Scan for the cell matching the given text and deliver its (X, Y) coordinate at center. 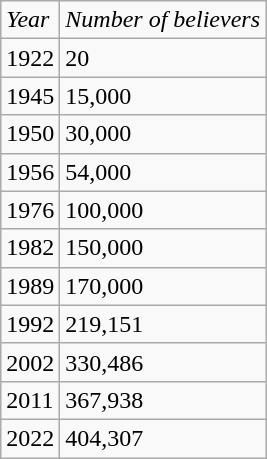
Year (30, 20)
2022 (30, 438)
2002 (30, 362)
1945 (30, 96)
100,000 (163, 210)
1982 (30, 248)
30,000 (163, 134)
20 (163, 58)
1922 (30, 58)
330,486 (163, 362)
15,000 (163, 96)
170,000 (163, 286)
367,938 (163, 400)
1992 (30, 324)
54,000 (163, 172)
Number of believers (163, 20)
2011 (30, 400)
404,307 (163, 438)
1989 (30, 286)
1950 (30, 134)
1956 (30, 172)
1976 (30, 210)
219,151 (163, 324)
150,000 (163, 248)
